Pinpoint the cell where the given text exists, returning its [x, y] midpoint coordinate. 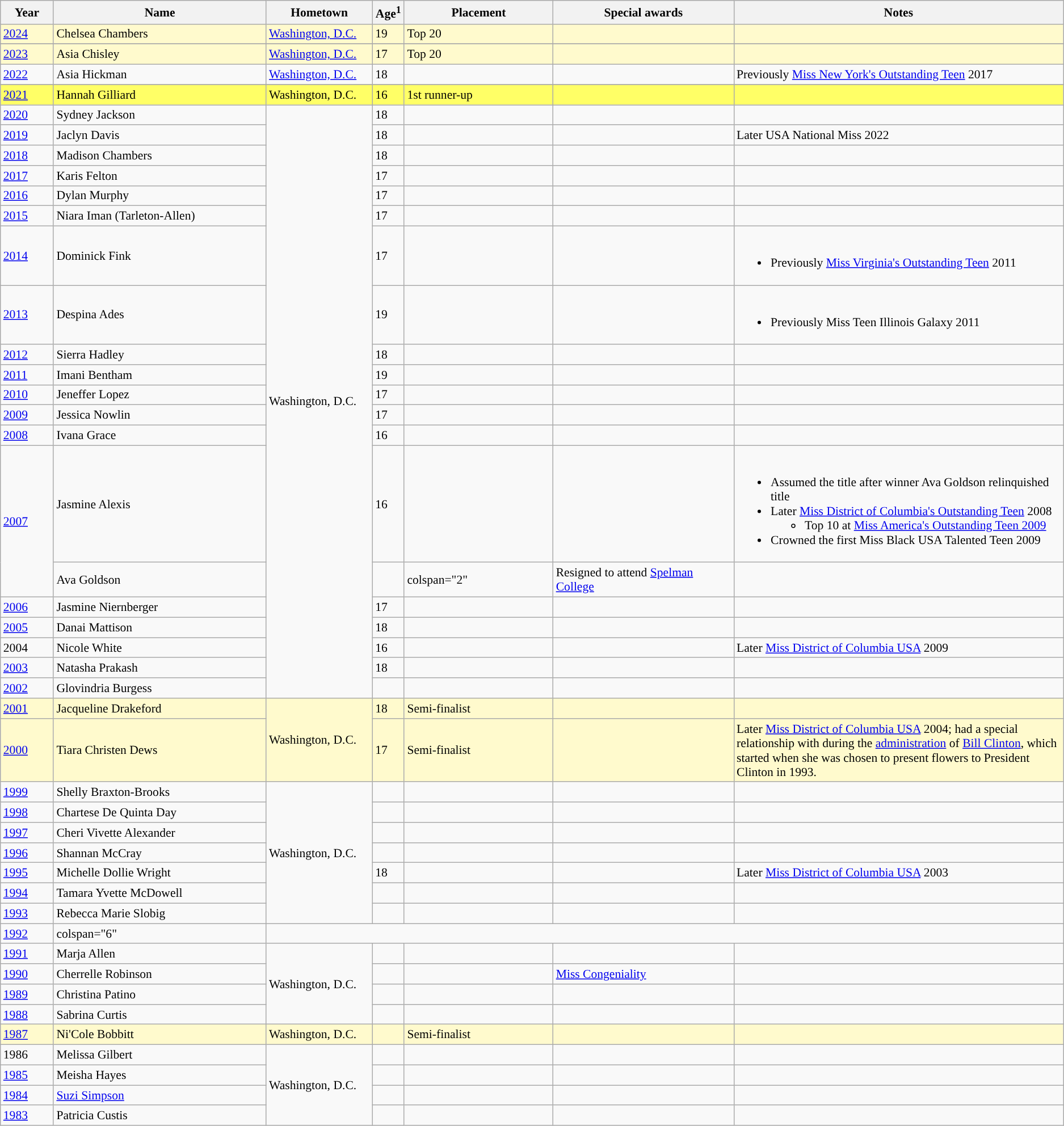
2017 [27, 176]
2023 [27, 54]
Ni'Cole Bobbitt [160, 1035]
1990 [27, 974]
1992 [27, 934]
2001 [27, 709]
2008 [27, 436]
2020 [27, 115]
Jeneffer Lopez [160, 395]
2012 [27, 355]
2024 [27, 34]
Rebecca Marie Slobig [160, 913]
Year [27, 12]
2011 [27, 375]
Later USA National Miss 2022 [899, 136]
Hannah Gilliard [160, 95]
2013 [27, 315]
2000 [27, 750]
Notes [899, 12]
Patricia Custis [160, 1116]
Chelsea Chambers [160, 34]
Miss Congeniality [644, 974]
2002 [27, 688]
Ava Goldson [160, 580]
colspan="2" [478, 580]
2014 [27, 256]
Tiara Christen Dews [160, 750]
Previously Miss Virginia's Outstanding Teen 2011 [899, 256]
Sabrina Curtis [160, 1015]
1983 [27, 1116]
Later Miss District of Columbia USA 2009 [899, 648]
Melissa Gilbert [160, 1055]
Special awards [644, 12]
1998 [27, 812]
Nicole White [160, 648]
1997 [27, 833]
1987 [27, 1035]
1st runner-up [478, 95]
Jasmine Niernberger [160, 608]
Previously Miss New York's Outstanding Teen 2017 [899, 75]
Asia Chisley [160, 54]
Meisha Hayes [160, 1075]
1985 [27, 1075]
1993 [27, 913]
Glovindria Burgess [160, 688]
Hometown [319, 12]
Imani Bentham [160, 375]
1999 [27, 792]
Previously Miss Teen Illinois Galaxy 2011 [899, 315]
Placement [478, 12]
Sierra Hadley [160, 355]
Michelle Dollie Wright [160, 873]
1996 [27, 853]
2004 [27, 648]
Despina Ades [160, 315]
1984 [27, 1095]
Shannan McCray [160, 853]
2015 [27, 216]
1986 [27, 1055]
Suzi Simpson [160, 1095]
Madison Chambers [160, 155]
Dominick Fink [160, 256]
Sydney Jackson [160, 115]
Niara Iman (Tarleton-Allen) [160, 216]
Ivana Grace [160, 436]
Jaclyn Davis [160, 136]
Asia Hickman [160, 75]
Karis Felton [160, 176]
1989 [27, 994]
2019 [27, 136]
Later Miss District of Columbia USA 2003 [899, 873]
Dylan Murphy [160, 196]
Name [160, 12]
2009 [27, 415]
Danai Mattison [160, 627]
1994 [27, 893]
2016 [27, 196]
2010 [27, 395]
colspan="6" [160, 934]
Resigned to attend Spelman College [644, 580]
2006 [27, 608]
1988 [27, 1015]
1991 [27, 954]
Age1 [388, 12]
Cheri Vivette Alexander [160, 833]
2007 [27, 521]
Shelly Braxton-Brooks [160, 792]
Christina Patino [160, 994]
Jacqueline Drakeford [160, 709]
2003 [27, 668]
2022 [27, 75]
Chartese De Quinta Day [160, 812]
Tamara Yvette McDowell [160, 893]
2021 [27, 95]
Jasmine Alexis [160, 504]
Cherrelle Robinson [160, 974]
2005 [27, 627]
1995 [27, 873]
2018 [27, 155]
Natasha Prakash [160, 668]
Marja Allen [160, 954]
Jessica Nowlin [160, 415]
